Detect which cell encompasses the target text, then output its [X, Y] center coordinate. 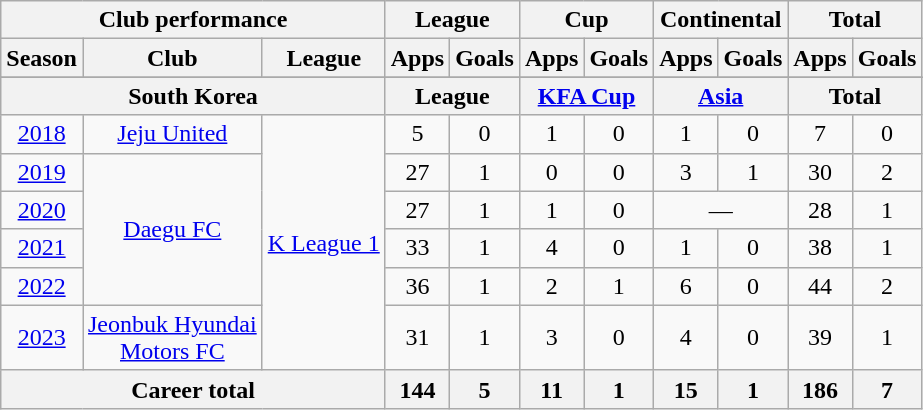
2018 [42, 134]
Jeju United [172, 134]
Continental [721, 20]
2021 [42, 248]
33 [417, 248]
South Korea [193, 96]
38 [820, 248]
— [721, 210]
K League 1 [324, 242]
2022 [42, 286]
2020 [42, 210]
Jeonbuk HyundaiMotors FC [172, 338]
Career total [193, 389]
36 [417, 286]
Asia [721, 96]
2019 [42, 172]
Cup [586, 20]
186 [820, 389]
Club performance [193, 20]
Season [42, 58]
Club [172, 58]
30 [820, 172]
15 [686, 389]
31 [417, 338]
144 [417, 389]
6 [686, 286]
28 [820, 210]
2023 [42, 338]
44 [820, 286]
Daegu FC [172, 229]
39 [820, 338]
11 [551, 389]
KFA Cup [586, 96]
